From the cell containing the given text, extract its center point as (X, Y) coordinate. 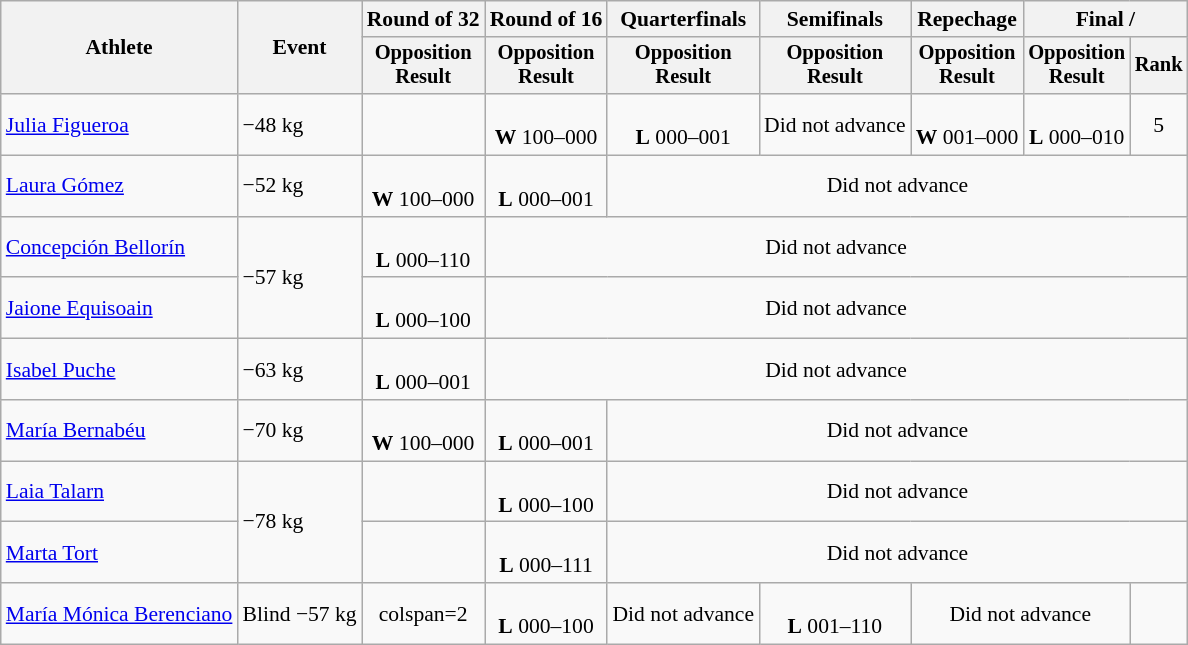
Quarterfinals (683, 19)
Blind −57 kg (299, 614)
colspan=2 (424, 614)
Round of 16 (546, 19)
Event (299, 48)
Final / (1105, 19)
5 (1159, 124)
−78 kg (299, 522)
Laura Gómez (120, 186)
Concepción Bellorín (120, 248)
L 000–010 (1076, 124)
−63 kg (299, 370)
−52 kg (299, 186)
Jaione Equisoain (120, 308)
Marta Tort (120, 552)
L 000–110 (424, 248)
−48 kg (299, 124)
−57 kg (299, 278)
Isabel Puche (120, 370)
Semifinals (835, 19)
María Mónica Berenciano (120, 614)
Rank (1159, 66)
L 001–110 (835, 614)
Laia Talarn (120, 492)
Round of 32 (424, 19)
W 001–000 (968, 124)
Athlete (120, 48)
−70 kg (299, 430)
L 000–111 (546, 552)
Julia Figueroa (120, 124)
María Bernabéu (120, 430)
Repechage (968, 19)
